Identify which cell holds the provided text, then report its (X, Y) central coordinate. 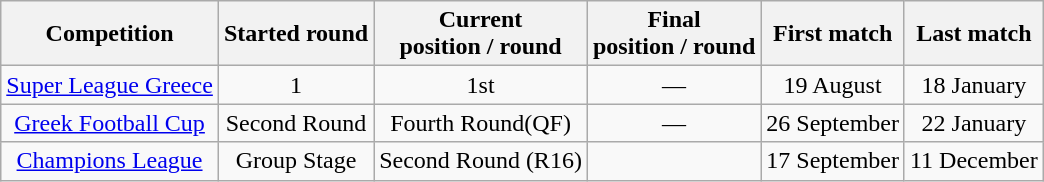
First match (833, 34)
26 September (833, 123)
1 (296, 85)
Finalposition / round (674, 34)
Second Round (296, 123)
Second Round (R16) (481, 161)
Super League Greece (110, 85)
19 August (833, 85)
Last match (974, 34)
Competition (110, 34)
Champions League (110, 161)
1st (481, 85)
18 January (974, 85)
Currentposition / round (481, 34)
Group Stage (296, 161)
Started round (296, 34)
17 September (833, 161)
11 December (974, 161)
Greek Football Cup (110, 123)
22 January (974, 123)
Fourth Round(QF) (481, 123)
